Identify which cell holds the provided text, then report its (x, y) central coordinate. 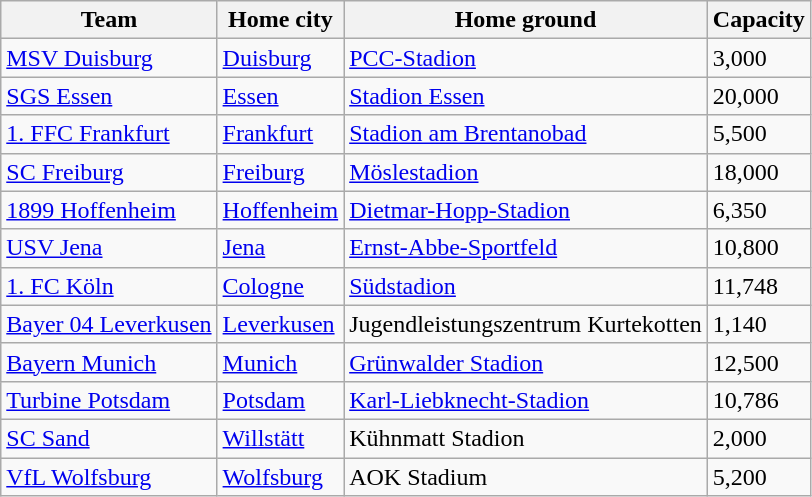
Capacity (758, 20)
10,800 (758, 248)
1. FC Köln (109, 286)
18,000 (758, 172)
Turbine Potsdam (109, 400)
Kühnmatt Stadion (526, 438)
USV Jena (109, 248)
Dietmar-Hopp-Stadion (526, 210)
Essen (280, 96)
Freiburg (280, 172)
Jugendleistungszentrum Kurtekotten (526, 324)
Möslestadion (526, 172)
Team (109, 20)
Karl-Liebknecht-Stadion (526, 400)
1,140 (758, 324)
10,786 (758, 400)
Leverkusen (280, 324)
Duisburg (280, 58)
SC Freiburg (109, 172)
11,748 (758, 286)
Ernst-Abbe-Sportfeld (526, 248)
Bayern Munich (109, 362)
Südstadion (526, 286)
Hoffenheim (280, 210)
Stadion Essen (526, 96)
VfL Wolfsburg (109, 477)
Wolfsburg (280, 477)
1899 Hoffenheim (109, 210)
Jena (280, 248)
Willstätt (280, 438)
Munich (280, 362)
Home city (280, 20)
5,500 (758, 134)
20,000 (758, 96)
Home ground (526, 20)
Stadion am Brentanobad (526, 134)
12,500 (758, 362)
6,350 (758, 210)
Grünwalder Stadion (526, 362)
MSV Duisburg (109, 58)
AOK Stadium (526, 477)
PCC-Stadion (526, 58)
Bayer 04 Leverkusen (109, 324)
Cologne (280, 286)
1. FFC Frankfurt (109, 134)
5,200 (758, 477)
3,000 (758, 58)
2,000 (758, 438)
Frankfurt (280, 134)
Potsdam (280, 400)
SGS Essen (109, 96)
SC Sand (109, 438)
